Extract the (X, Y) coordinate from the center of the cell holding the provided text.  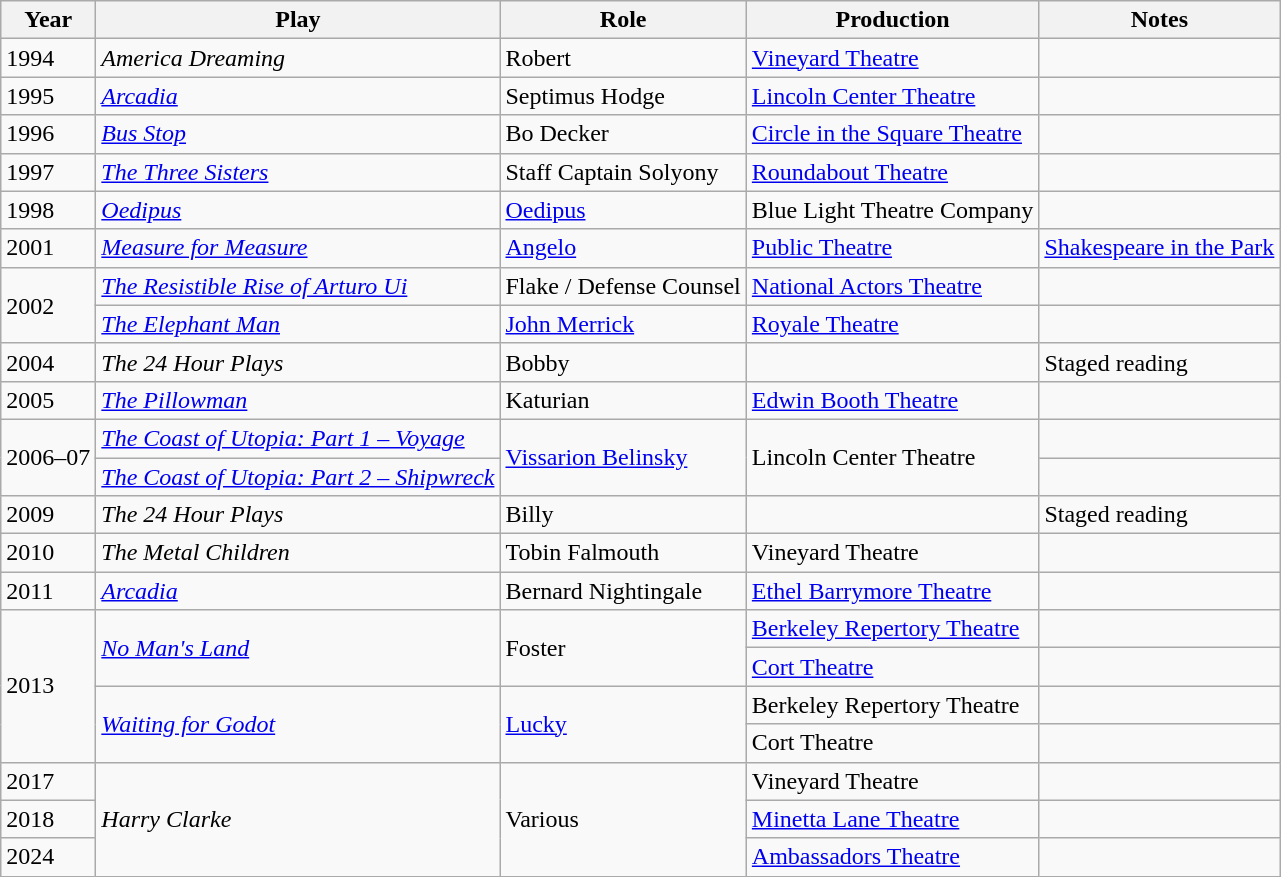
The Resistible Rise of Arturo Ui (298, 286)
Foster (623, 648)
2001 (48, 248)
The Coast of Utopia: Part 1 – Voyage (298, 438)
Bernard Nightingale (623, 591)
Notes (1160, 20)
2009 (48, 515)
1995 (48, 96)
2005 (48, 400)
Billy (623, 515)
America Dreaming (298, 58)
The Three Sisters (298, 172)
Roundabout Theatre (892, 172)
Edwin Booth Theatre (892, 400)
Flake / Defense Counsel (623, 286)
Robert (623, 58)
1997 (48, 172)
Septimus Hodge (623, 96)
Blue Light Theatre Company (892, 210)
Waiting for Godot (298, 724)
No Man's Land (298, 648)
Ethel Barrymore Theatre (892, 591)
Tobin Falmouth (623, 553)
2004 (48, 362)
Production (892, 20)
The Coast of Utopia: Part 2 – Shipwreck (298, 477)
2013 (48, 686)
Royale Theatre (892, 324)
Angelo (623, 248)
Staff Captain Solyony (623, 172)
2002 (48, 305)
2018 (48, 819)
Harry Clarke (298, 819)
Shakespeare in the Park (1160, 248)
The Metal Children (298, 553)
Bobby (623, 362)
Bo Decker (623, 134)
Katurian (623, 400)
Bus Stop (298, 134)
1994 (48, 58)
Circle in the Square Theatre (892, 134)
Measure for Measure (298, 248)
Role (623, 20)
1998 (48, 210)
National Actors Theatre (892, 286)
2010 (48, 553)
The Elephant Man (298, 324)
Various (623, 819)
Vissarion Belinsky (623, 457)
Minetta Lane Theatre (892, 819)
John Merrick (623, 324)
The Pillowman (298, 400)
Lucky (623, 724)
Play (298, 20)
2024 (48, 857)
Ambassadors Theatre (892, 857)
2011 (48, 591)
1996 (48, 134)
Public Theatre (892, 248)
2017 (48, 781)
2006–07 (48, 457)
Year (48, 20)
